Return the (X, Y) coordinate for the center point of the cell that contains the specified text.  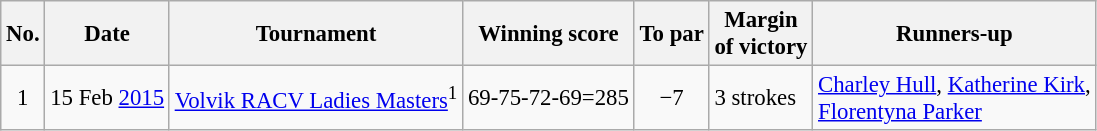
1 (23, 98)
Charley Hull, Katherine Kirk, Florentyna Parker (954, 98)
Date (107, 34)
Volvik RACV Ladies Masters1 (316, 98)
No. (23, 34)
69-75-72-69=285 (549, 98)
3 strokes (761, 98)
Winning score (549, 34)
Tournament (316, 34)
15 Feb 2015 (107, 98)
To par (672, 34)
Marginof victory (761, 34)
Runners-up (954, 34)
−7 (672, 98)
